Detect which cell encompasses the target text, then output its [X, Y] center coordinate. 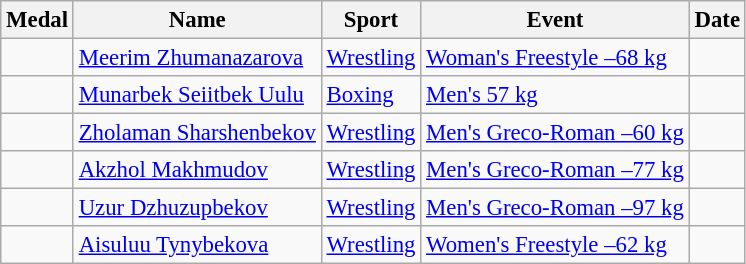
Medal [38, 20]
Aisuluu Tynybekova [197, 245]
Akzhol Makhmudov [197, 170]
Men's Greco-Roman –77 kg [555, 170]
Boxing [371, 95]
Uzur Dzhuzupbekov [197, 208]
Munarbek Seiitbek Uulu [197, 95]
Men's 57 kg [555, 95]
Women's Freestyle –62 kg [555, 245]
Event [555, 20]
Woman's Freestyle –68 kg [555, 58]
Zholaman Sharshenbekov [197, 133]
Men's Greco-Roman –97 kg [555, 208]
Name [197, 20]
Men's Greco-Roman –60 kg [555, 133]
Meerim Zhumanazarova [197, 58]
Sport [371, 20]
Date [717, 20]
